Identify which cell holds the provided text, then report its (X, Y) central coordinate. 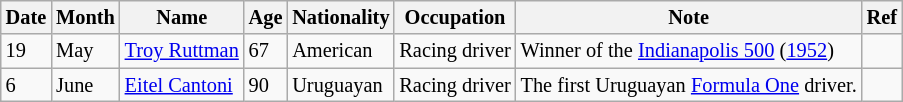
Note (689, 17)
6 (26, 85)
19 (26, 51)
Age (266, 17)
Occupation (454, 17)
Eitel Cantoni (182, 85)
67 (266, 51)
The first Uruguayan Formula One driver. (689, 85)
May (86, 51)
Date (26, 17)
June (86, 85)
90 (266, 85)
Uruguayan (340, 85)
Name (182, 17)
Winner of the Indianapolis 500 (1952) (689, 51)
Troy Ruttman (182, 51)
Nationality (340, 17)
Ref (882, 17)
American (340, 51)
Month (86, 17)
